Find where the given text appears and provide that cell's center as (X, Y) coordinate. 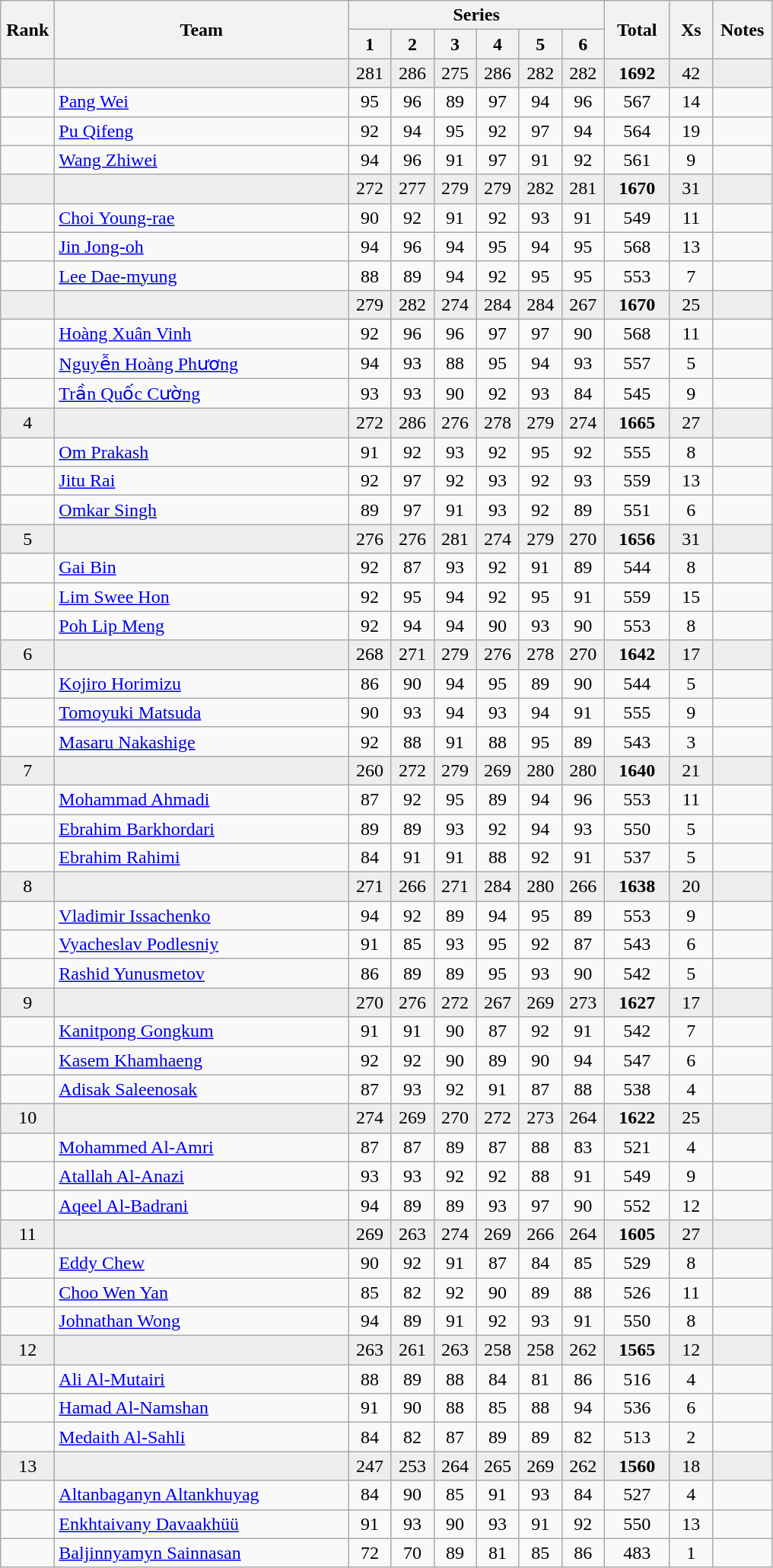
19 (691, 131)
Notes (743, 30)
Kasem Khamhaeng (202, 1060)
15 (691, 597)
552 (637, 1205)
Pu Qifeng (202, 131)
20 (691, 887)
72 (370, 1553)
Choo Wen Yan (202, 1292)
526 (637, 1292)
Rank (27, 30)
Trần Quốc Cường (202, 394)
483 (637, 1553)
Enkhtaivany Davaakhüü (202, 1524)
567 (637, 102)
Poh Lip Meng (202, 626)
Hamad Al-Namshan (202, 1408)
551 (637, 510)
Tomoyuki Matsuda (202, 712)
Wang Zhiwei (202, 160)
536 (637, 1408)
Omkar Singh (202, 510)
Pang Wei (202, 102)
1656 (637, 539)
513 (637, 1437)
253 (412, 1466)
Vyacheslav Podlesniy (202, 945)
1692 (637, 73)
265 (498, 1466)
Total (637, 30)
529 (637, 1263)
Ali Al-Mutairi (202, 1379)
Mohammad Ahmadi (202, 799)
21 (691, 770)
Vladimir Issachenko (202, 916)
83 (583, 1147)
1640 (637, 770)
521 (637, 1147)
Gai Bin (202, 568)
42 (691, 73)
1565 (637, 1350)
537 (637, 858)
557 (637, 364)
1560 (637, 1466)
70 (412, 1553)
Adisak Saleenosak (202, 1089)
Medaith Al-Sahli (202, 1437)
1665 (637, 423)
Kanitpong Gongkum (202, 1031)
1638 (637, 887)
Kojiro Horimizu (202, 684)
561 (637, 160)
Jin Jong-oh (202, 247)
Hoàng Xuân Vinh (202, 333)
Johnathan Wong (202, 1321)
Lee Dae-myung (202, 276)
1605 (637, 1234)
260 (370, 770)
Ebrahim Rahimi (202, 858)
Rashid Yunusmetov (202, 974)
Ebrahim Barkhordari (202, 829)
Team (202, 30)
564 (637, 131)
Mohammed Al-Amri (202, 1147)
Series (476, 15)
Lim Swee Hon (202, 597)
Nguyễn Hoàng Phương (202, 364)
Jitu Rai (202, 481)
18 (691, 1466)
Xs (691, 30)
Eddy Chew (202, 1263)
Atallah Al-Anazi (202, 1176)
275 (455, 73)
545 (637, 394)
527 (637, 1495)
277 (412, 189)
1627 (637, 1002)
Choi Young-rae (202, 218)
10 (27, 1118)
538 (637, 1089)
Om Prakash (202, 452)
247 (370, 1466)
14 (691, 102)
Altanbaganyn Altankhuyag (202, 1495)
516 (637, 1379)
Aqeel Al-Badrani (202, 1205)
261 (412, 1350)
1642 (637, 655)
268 (370, 655)
Baljinnyamyn Sainnasan (202, 1553)
Masaru Nakashige (202, 741)
1622 (637, 1118)
547 (637, 1060)
